From the cell containing the given text, extract its center point as [X, Y] coordinate. 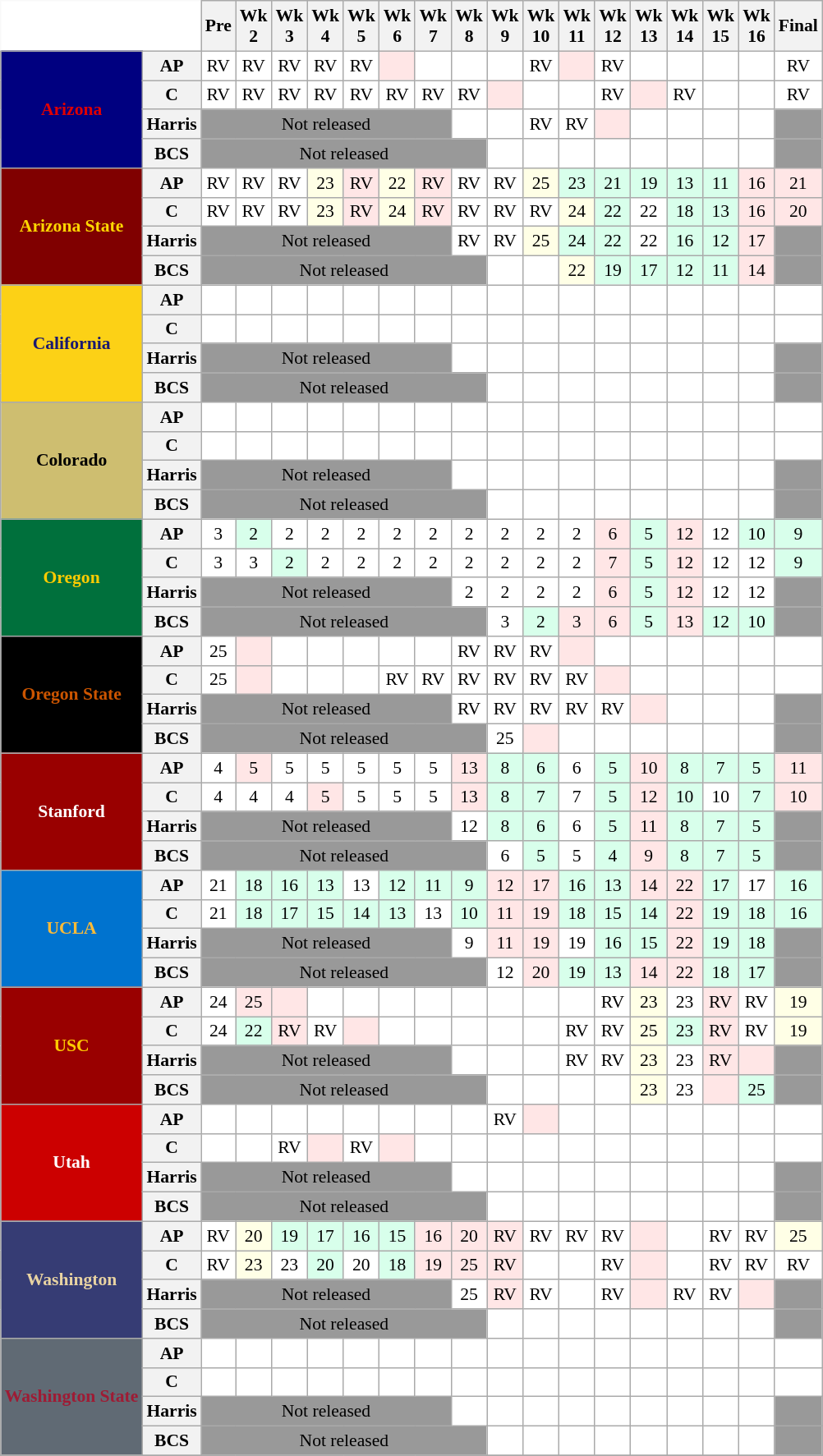
Wk11 [577, 26]
Wk7 [433, 26]
Wk5 [361, 26]
Wk8 [469, 26]
Wk14 [685, 26]
Oregon [72, 577]
Wk12 [613, 26]
UCLA [72, 929]
Stanford [72, 811]
USC [72, 1045]
Washington State [72, 1397]
Wk10 [541, 26]
Wk9 [505, 26]
Wk2 [254, 26]
Wk15 [720, 26]
Colorado [72, 461]
Wk3 [290, 26]
Wk4 [325, 26]
Wk6 [398, 26]
Arizona State [72, 227]
California [72, 343]
Arizona [72, 109]
Pre [218, 26]
Wk 16 [756, 26]
Utah [72, 1163]
Wk13 [649, 26]
Final [798, 26]
Oregon State [72, 695]
Washington [72, 1279]
